Output the (X, Y) coordinate of the center of the cell containing the given text.  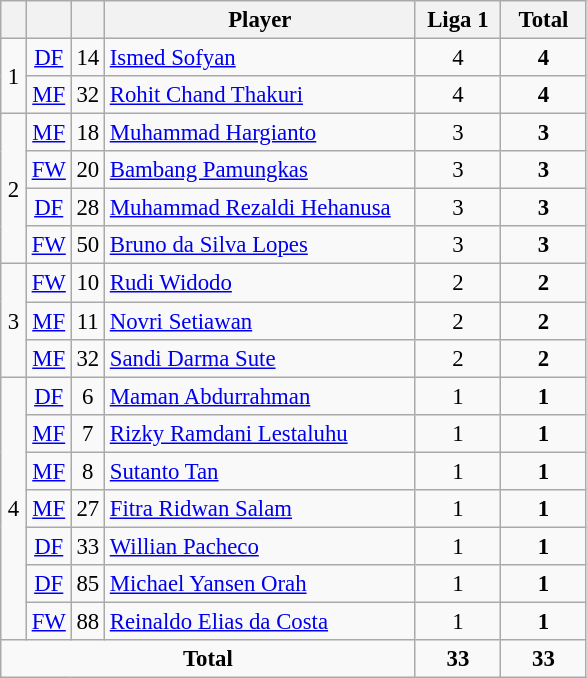
Willian Pacheco (260, 546)
Maman Abdurrahman (260, 396)
88 (88, 621)
85 (88, 584)
Fitra Ridwan Salam (260, 509)
8 (88, 471)
Sutanto Tan (260, 471)
6 (88, 396)
11 (88, 321)
18 (88, 133)
Michael Yansen Orah (260, 584)
Rudi Widodo (260, 283)
Liga 1 (458, 20)
Muhammad Hargianto (260, 133)
28 (88, 208)
Ismed Sofyan (260, 58)
Player (260, 20)
Rizky Ramdani Lestaluhu (260, 433)
Rohit Chand Thakuri (260, 95)
Bruno da Silva Lopes (260, 245)
Sandi Darma Sute (260, 358)
14 (88, 58)
10 (88, 283)
Muhammad Rezaldi Hehanusa (260, 208)
Reinaldo Elias da Costa (260, 621)
20 (88, 170)
50 (88, 245)
Novri Setiawan (260, 321)
Bambang Pamungkas (260, 170)
7 (88, 433)
27 (88, 509)
